From the cell containing the given text, extract its center point as [x, y] coordinate. 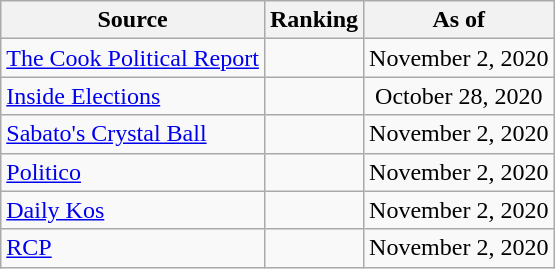
As of [459, 20]
The Cook Political Report [133, 58]
Inside Elections [133, 96]
Ranking [314, 20]
Sabato's Crystal Ball [133, 134]
October 28, 2020 [459, 96]
RCP [133, 248]
Source [133, 20]
Daily Kos [133, 210]
Politico [133, 172]
